Return the (x, y) coordinate for the center point of the cell that contains the specified text.  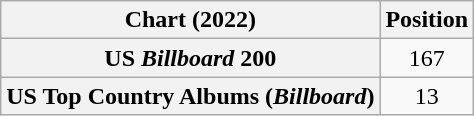
13 (427, 96)
167 (427, 58)
US Top Country Albums (Billboard) (190, 96)
Position (427, 20)
US Billboard 200 (190, 58)
Chart (2022) (190, 20)
